Find where the given text appears and provide that cell's center as (x, y) coordinate. 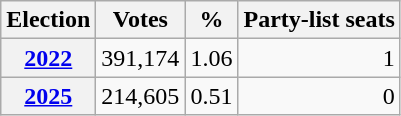
2022 (48, 58)
214,605 (140, 96)
% (212, 20)
1 (319, 58)
Votes (140, 20)
0.51 (212, 96)
391,174 (140, 58)
0 (319, 96)
Party-list seats (319, 20)
2025 (48, 96)
1.06 (212, 58)
Election (48, 20)
